Extract the (x, y) coordinate from the center of the cell holding the provided text.  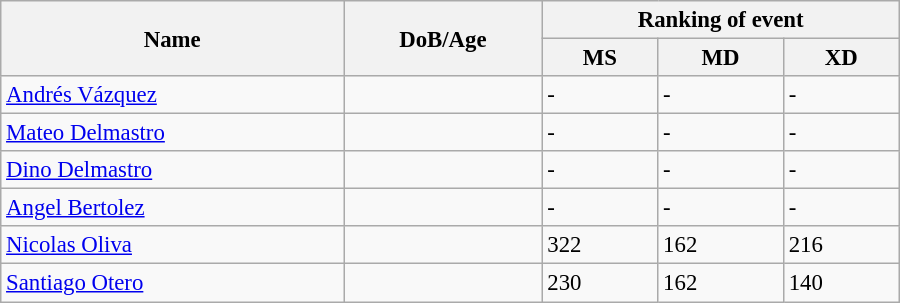
Ranking of event (720, 20)
230 (600, 283)
Andrés Vázquez (172, 95)
Name (172, 38)
Nicolas Oliva (172, 245)
DoB/Age (443, 38)
MD (721, 58)
MS (600, 58)
140 (841, 283)
Angel Bertolez (172, 208)
XD (841, 58)
322 (600, 245)
Dino Delmastro (172, 170)
216 (841, 245)
Santiago Otero (172, 283)
Mateo Delmastro (172, 133)
